Provide the (X, Y) coordinate of the cell's center where the given text is located.  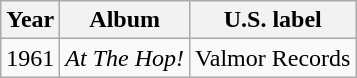
U.S. label (273, 20)
Valmor Records (273, 58)
Album (125, 20)
1961 (30, 58)
Year (30, 20)
At The Hop! (125, 58)
